Detect which cell encompasses the target text, then output its (x, y) center coordinate. 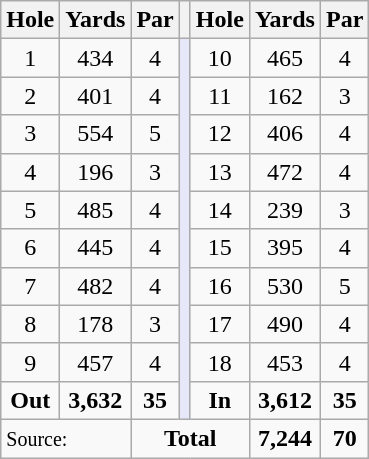
6 (30, 248)
11 (220, 96)
406 (284, 134)
554 (96, 134)
395 (284, 248)
530 (284, 286)
14 (220, 210)
457 (96, 362)
Out (30, 400)
12 (220, 134)
8 (30, 324)
445 (96, 248)
16 (220, 286)
465 (284, 58)
17 (220, 324)
472 (284, 172)
1 (30, 58)
7 (30, 286)
10 (220, 58)
9 (30, 362)
239 (284, 210)
7,244 (284, 438)
162 (284, 96)
434 (96, 58)
2 (30, 96)
70 (344, 438)
490 (284, 324)
453 (284, 362)
13 (220, 172)
3,612 (284, 400)
In (220, 400)
18 (220, 362)
Source: (66, 438)
Total (190, 438)
3,632 (96, 400)
178 (96, 324)
401 (96, 96)
15 (220, 248)
485 (96, 210)
482 (96, 286)
196 (96, 172)
